Return [x, y] of the center of cell containing provided text 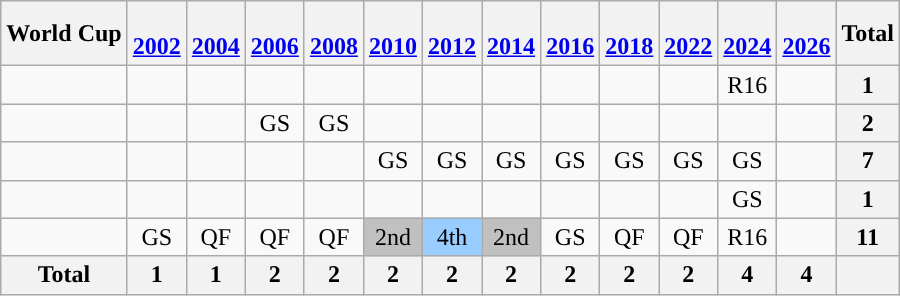
2006 [274, 34]
World Cup [64, 34]
2002 [156, 34]
2008 [334, 34]
2018 [630, 34]
2004 [216, 34]
4th [452, 237]
2012 [452, 34]
7 [868, 161]
2010 [392, 34]
2016 [570, 34]
2024 [748, 34]
2022 [688, 34]
2026 [806, 34]
11 [868, 237]
2014 [512, 34]
